Capture the cell that displays the provided text and extract its [x, y] central coordinate. 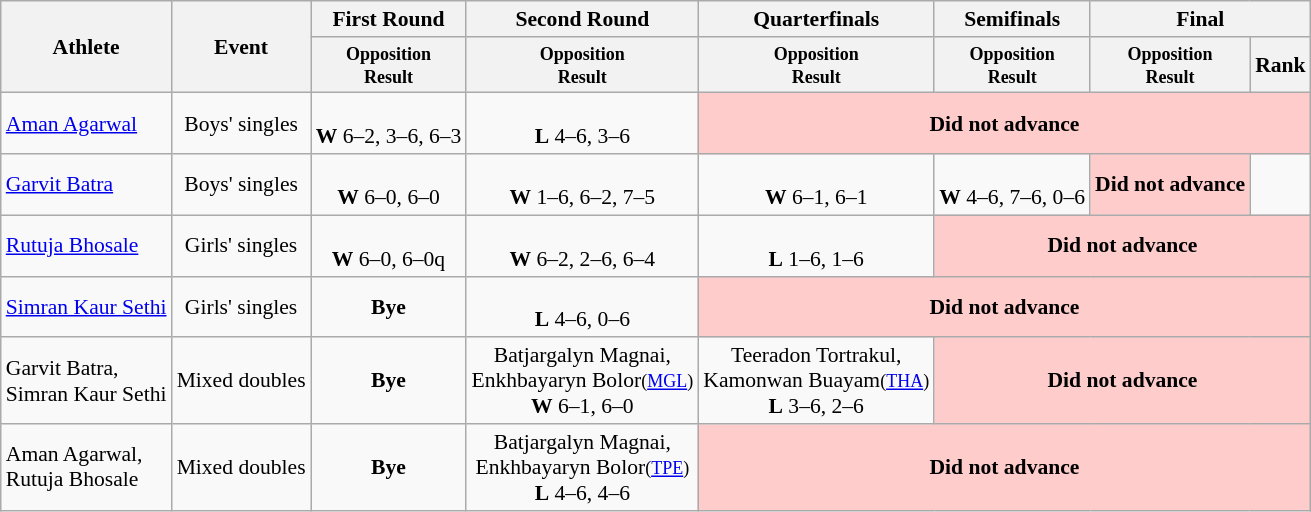
Aman Agarwal [86, 124]
Garvit Batra [86, 184]
Quarterfinals [816, 19]
W 6–2, 3–6, 6–3 [389, 124]
Simran Kaur Sethi [86, 306]
Rutuja Bhosale [86, 246]
L 1–6, 1–6 [816, 246]
Final [1200, 19]
Semifinals [1012, 19]
W 6–2, 2–6, 6–4 [582, 246]
Aman Agarwal,Rutuja Bhosale [86, 468]
Event [242, 47]
W 1–6, 6–2, 7–5 [582, 184]
W 6–0, 6–0q [389, 246]
Athlete [86, 47]
Second Round [582, 19]
Teeradon Tortrakul,Kamonwan Buayam(THA)L 3–6, 2–6 [816, 382]
Garvit Batra,Simran Kaur Sethi [86, 382]
W 6–0, 6–0 [389, 184]
First Round [389, 19]
Batjargalyn Magnai,Enkhbayaryn Bolor(MGL)W 6–1, 6–0 [582, 382]
Batjargalyn Magnai,Enkhbayaryn Bolor(TPE)L 4–6, 4–6 [582, 468]
L 4–6, 0–6 [582, 306]
W 6–1, 6–1 [816, 184]
L 4–6, 3–6 [582, 124]
Rank [1280, 65]
W 4–6, 7–6, 0–6 [1012, 184]
